Search for the cell housing the specified text and yield its (x, y) center coordinate. 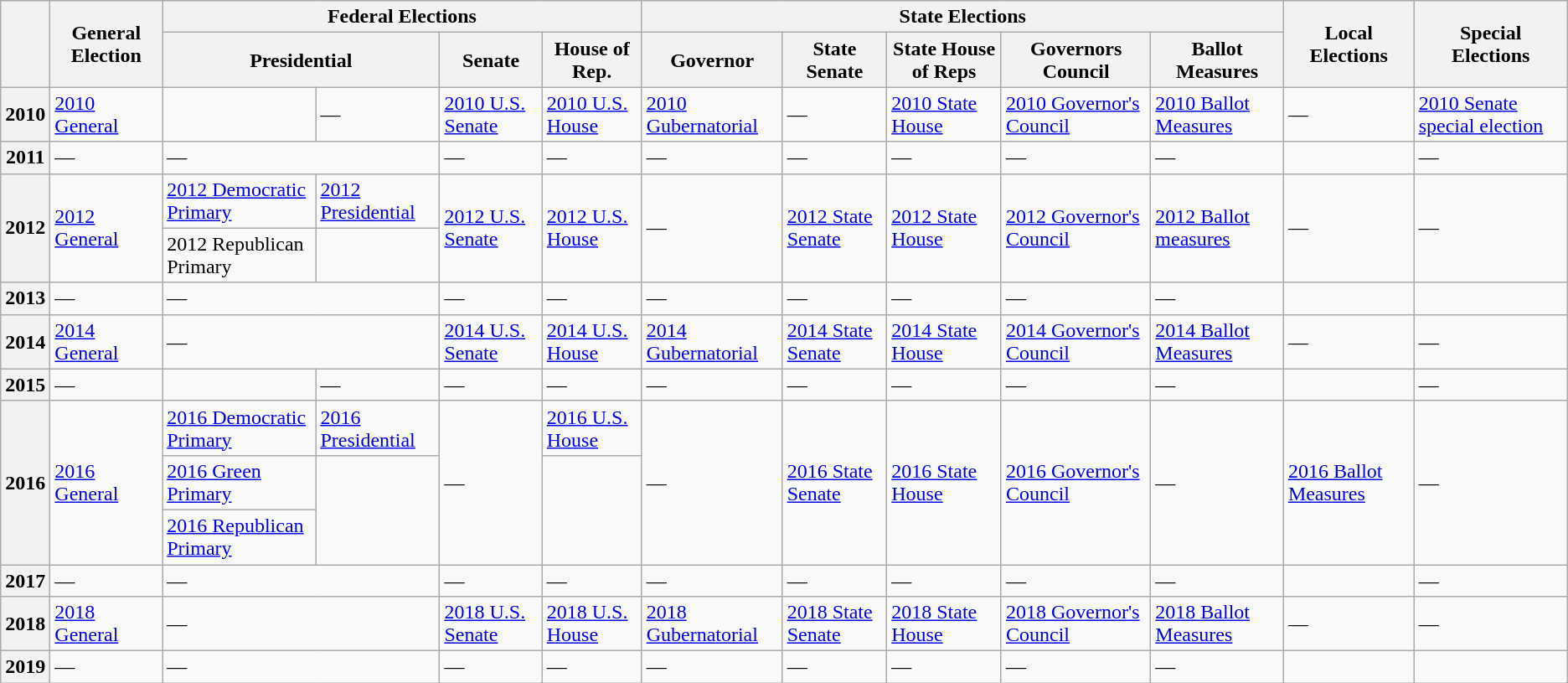
General Election (106, 44)
2018 U.S. House (591, 623)
2018 State Senate (834, 623)
2012 Democratic Primary (240, 201)
State Senate (834, 60)
2019 (25, 667)
House of Rep. (591, 60)
2014 Ballot Measures (1218, 342)
Federal Elections (402, 17)
2016 (25, 483)
2016 Ballot Measures (1349, 483)
2010 Gubernatorial (712, 114)
2010 Senate special election (1491, 114)
Senate (491, 60)
Governor (712, 60)
2015 (25, 385)
2012 Republican Primary (240, 255)
2012 General (106, 228)
State Elections (962, 17)
Special Elections (1491, 44)
2018 State House (945, 623)
2016 Democratic Primary (240, 427)
Presidential (302, 60)
2014 U.S. Senate (491, 342)
2016 General (106, 483)
2018 (25, 623)
2018 U.S. Senate (491, 623)
2016 U.S. House (591, 427)
2018 Ballot Measures (1218, 623)
2016 Republican Primary (240, 536)
2016 Governor's Council (1075, 483)
2014 U.S. House (591, 342)
Local Elections (1349, 44)
2011 (25, 158)
2014 (25, 342)
2012 Ballot measures (1218, 228)
2012 U.S. Senate (491, 228)
Ballot Measures (1218, 60)
2014 State House (945, 342)
2010 U.S. House (591, 114)
2010 U.S. Senate (491, 114)
2012 State Senate (834, 228)
2012 Presidential (378, 201)
2013 (25, 298)
2017 (25, 581)
2012 State House (945, 228)
2010 Governor's Council (1075, 114)
2012 Governor's Council (1075, 228)
State House of Reps (945, 60)
2014 Gubernatorial (712, 342)
2012 U.S. House (591, 228)
2016 State House (945, 483)
2010 Ballot Measures (1218, 114)
2014 General (106, 342)
2010 (25, 114)
2018 Gubernatorial (712, 623)
2016 Green Primary (240, 483)
2014 State Senate (834, 342)
2018 Governor's Council (1075, 623)
2014 Governor's Council (1075, 342)
2010 State House (945, 114)
2018 General (106, 623)
2016 State Senate (834, 483)
Governors Council (1075, 60)
2016 Presidential (378, 427)
2012 (25, 228)
2010 General (106, 114)
